Find where the given text appears and provide that cell's center as (x, y) coordinate. 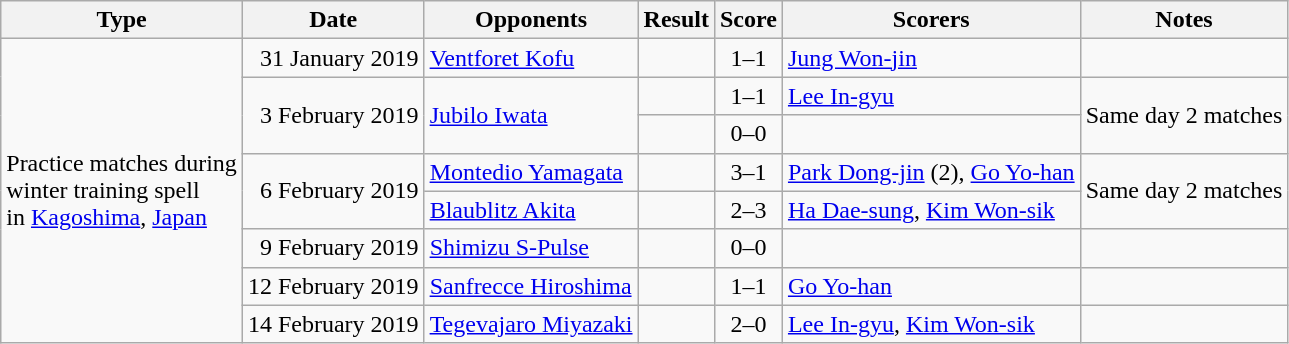
Type (122, 20)
Montedio Yamagata (531, 172)
3 February 2019 (333, 115)
Shimizu S-Pulse (531, 248)
12 February 2019 (333, 286)
Jung Won-jin (931, 58)
Notes (1184, 20)
14 February 2019 (333, 324)
Opponents (531, 20)
2–0 (748, 324)
31 January 2019 (333, 58)
Ha Dae-sung, Kim Won-sik (931, 210)
Tegevajaro Miyazaki (531, 324)
9 February 2019 (333, 248)
Jubilo Iwata (531, 115)
Result (676, 20)
2–3 (748, 210)
Blaublitz Akita (531, 210)
Park Dong-jin (2), Go Yo-han (931, 172)
Lee In-gyu (931, 96)
Go Yo-han (931, 286)
3–1 (748, 172)
Ventforet Kofu (531, 58)
6 February 2019 (333, 191)
Date (333, 20)
Score (748, 20)
Lee In-gyu, Kim Won-sik (931, 324)
Practice matches duringwinter training spell in Kagoshima, Japan (122, 191)
Sanfrecce Hiroshima (531, 286)
Scorers (931, 20)
